Scan for the cell matching the given text and deliver its [X, Y] coordinate at center. 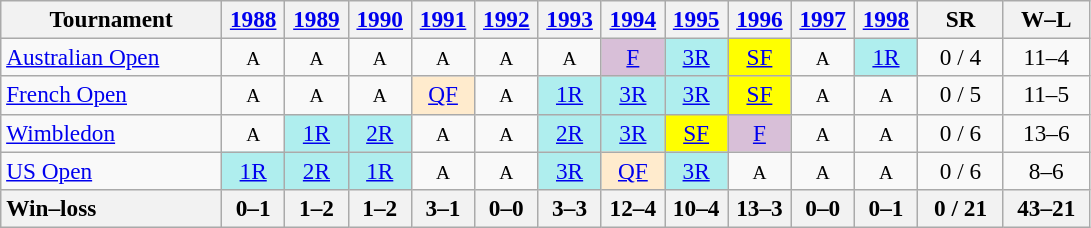
3–1 [442, 208]
1991 [442, 19]
13–6 [1046, 133]
3–3 [570, 208]
Tournament [112, 19]
SR [961, 19]
8–6 [1046, 170]
0 / 21 [961, 208]
1992 [506, 19]
11–4 [1046, 57]
1996 [760, 19]
Australian Open [112, 57]
12–4 [632, 208]
US Open [112, 170]
Win–loss [112, 208]
French Open [112, 95]
1989 [316, 19]
1993 [570, 19]
Wimbledon [112, 133]
13–3 [760, 208]
0 / 5 [961, 95]
43–21 [1046, 208]
W–L [1046, 19]
1998 [886, 19]
1994 [632, 19]
1988 [254, 19]
10–4 [696, 208]
1995 [696, 19]
11–5 [1046, 95]
0 / 4 [961, 57]
1997 [822, 19]
1990 [380, 19]
